Return [x, y] of the center of cell containing provided text 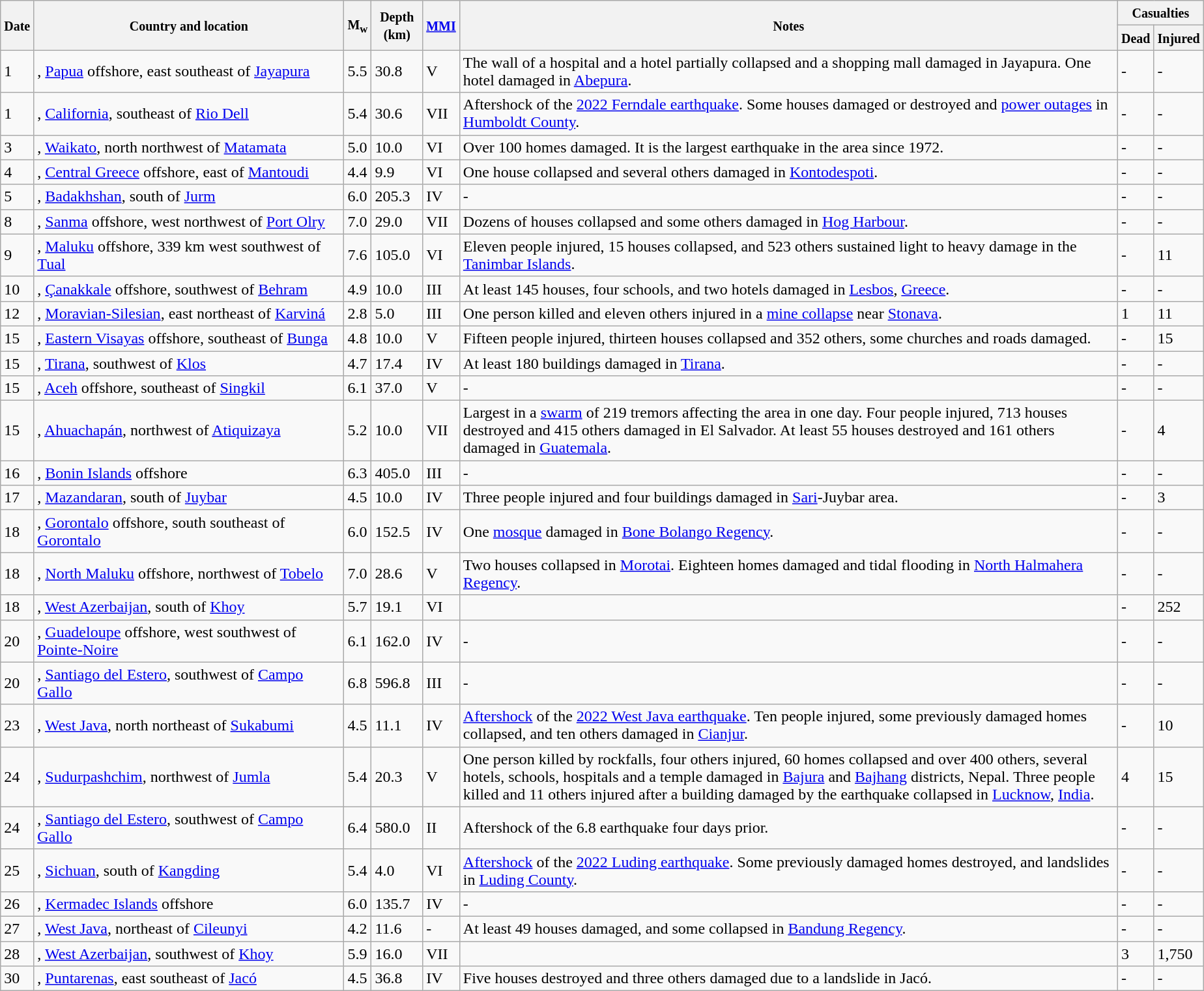
9.9 [397, 172]
4.9 [358, 289]
105.0 [397, 255]
6.8 [358, 683]
4.0 [397, 870]
, West Azerbaijan, southwest of Khoy [189, 953]
36.8 [397, 979]
Casualties [1160, 13]
162.0 [397, 641]
At least 49 houses damaged, and some collapsed in Bandung Regency. [788, 928]
, Waikato, north northwest of Matamata [189, 147]
Aftershock of the 2022 Ferndale earthquake. Some houses damaged or destroyed and power outages in Humboldt County. [788, 113]
30 [17, 979]
205.3 [397, 197]
Dozens of houses collapsed and some others damaged in Hog Harbour. [788, 222]
12 [17, 313]
Country and location [189, 25]
, Puntarenas, east southeast of Jacó [189, 979]
At least 180 buildings damaged in Tirana. [788, 363]
9 [17, 255]
27 [17, 928]
20.3 [397, 777]
Date [17, 25]
, Bonin Islands offshore [189, 473]
Over 100 homes damaged. It is the largest earthquake in the area since 1972. [788, 147]
, Sudurpashchim, northwest of Jumla [189, 777]
, Aceh offshore, southeast of Singkil [189, 388]
Injured [1179, 38]
MMI [442, 25]
6.3 [358, 473]
7.6 [358, 255]
, Guadeloupe offshore, west southwest of Pointe-Noire [189, 641]
II [442, 827]
596.8 [397, 683]
, Badakhshan, south of Jurm [189, 197]
, West Java, northeast of Cileunyi [189, 928]
, Mazandaran, south of Juybar [189, 498]
Mw [358, 25]
5.5 [358, 72]
One house collapsed and several others damaged in Kontodespoti. [788, 172]
29.0 [397, 222]
, Central Greece offshore, east of Mantoudi [189, 172]
One person killed and eleven others injured in a mine collapse near Stonava. [788, 313]
, Gorontalo offshore, south southeast of Gorontalo [189, 532]
Aftershock of the 2022 Luding earthquake. Some previously damaged homes destroyed, and landslides in Luding County. [788, 870]
11.6 [397, 928]
, Moravian-Silesian, east northeast of Karviná [189, 313]
4.2 [358, 928]
, California, southeast of Rio Dell [189, 113]
, Ahuachapán, northwest of Atiquizaya [189, 431]
4.7 [358, 363]
, West Java, north northeast of Sukabumi [189, 726]
5.2 [358, 431]
At least 145 houses, four schools, and two hotels damaged in Lesbos, Greece. [788, 289]
1,750 [1179, 953]
4.4 [358, 172]
Aftershock of the 6.8 earthquake four days prior. [788, 827]
One mosque damaged in Bone Bolango Regency. [788, 532]
Eleven people injured, 15 houses collapsed, and 523 others sustained light to heavy damage in the Tanimbar Islands. [788, 255]
Two houses collapsed in Morotai. Eighteen homes damaged and tidal flooding in North Halmahera Regency. [788, 573]
Five houses destroyed and three others damaged due to a landslide in Jacó. [788, 979]
405.0 [397, 473]
30.8 [397, 72]
6.4 [358, 827]
26 [17, 904]
152.5 [397, 532]
The wall of a hospital and a hotel partially collapsed and a shopping mall damaged in Jayapura. One hotel damaged in Abepura. [788, 72]
37.0 [397, 388]
, Tirana, southwest of Klos [189, 363]
4.8 [358, 338]
5.9 [358, 953]
2.8 [358, 313]
11.1 [397, 726]
, Kermadec Islands offshore [189, 904]
8 [17, 222]
, West Azerbaijan, south of Khoy [189, 607]
17 [17, 498]
, Eastern Visayas offshore, southeast of Bunga [189, 338]
, Çanakkale offshore, southwest of Behram [189, 289]
28.6 [397, 573]
, Sichuan, south of Kangding [189, 870]
, North Maluku offshore, northwest of Tobelo [189, 573]
19.1 [397, 607]
16.0 [397, 953]
580.0 [397, 827]
25 [17, 870]
Notes [788, 25]
Dead [1136, 38]
16 [17, 473]
Depth (km) [397, 25]
28 [17, 953]
Aftershock of the 2022 West Java earthquake. Ten people injured, some previously damaged homes collapsed, and ten others damaged in Cianjur. [788, 726]
, Papua offshore, east southeast of Jayapura [189, 72]
, Sanma offshore, west northwest of Port Olry [189, 222]
5 [17, 197]
252 [1179, 607]
30.6 [397, 113]
, Maluku offshore, 339 km west southwest of Tual [189, 255]
5.7 [358, 607]
Three people injured and four buildings damaged in Sari-Juybar area. [788, 498]
17.4 [397, 363]
135.7 [397, 904]
23 [17, 726]
Fifteen people injured, thirteen houses collapsed and 352 others, some churches and roads damaged. [788, 338]
